Scan for the cell matching the given text and deliver its (X, Y) coordinate at center. 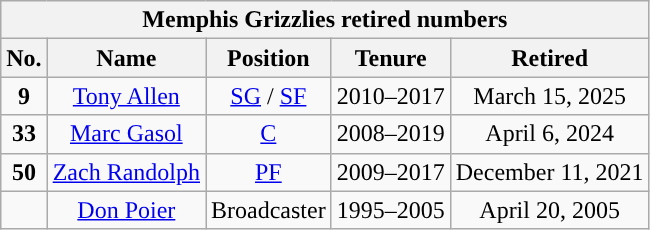
Zach Randolph (126, 172)
2008–2019 (390, 134)
April 20, 2005 (550, 210)
December 11, 2021 (550, 172)
SG / SF (269, 96)
April 6, 2024 (550, 134)
Don Poier (126, 210)
C (269, 134)
March 15, 2025 (550, 96)
Broadcaster (269, 210)
50 (24, 172)
Position (269, 58)
33 (24, 134)
Memphis Grizzlies retired numbers (325, 20)
2010–2017 (390, 96)
9 (24, 96)
No. (24, 58)
1995–2005 (390, 210)
Name (126, 58)
Tenure (390, 58)
PF (269, 172)
Marc Gasol (126, 134)
Tony Allen (126, 96)
Retired (550, 58)
2009–2017 (390, 172)
